Output the (x, y) coordinate of the center of the cell containing the given text.  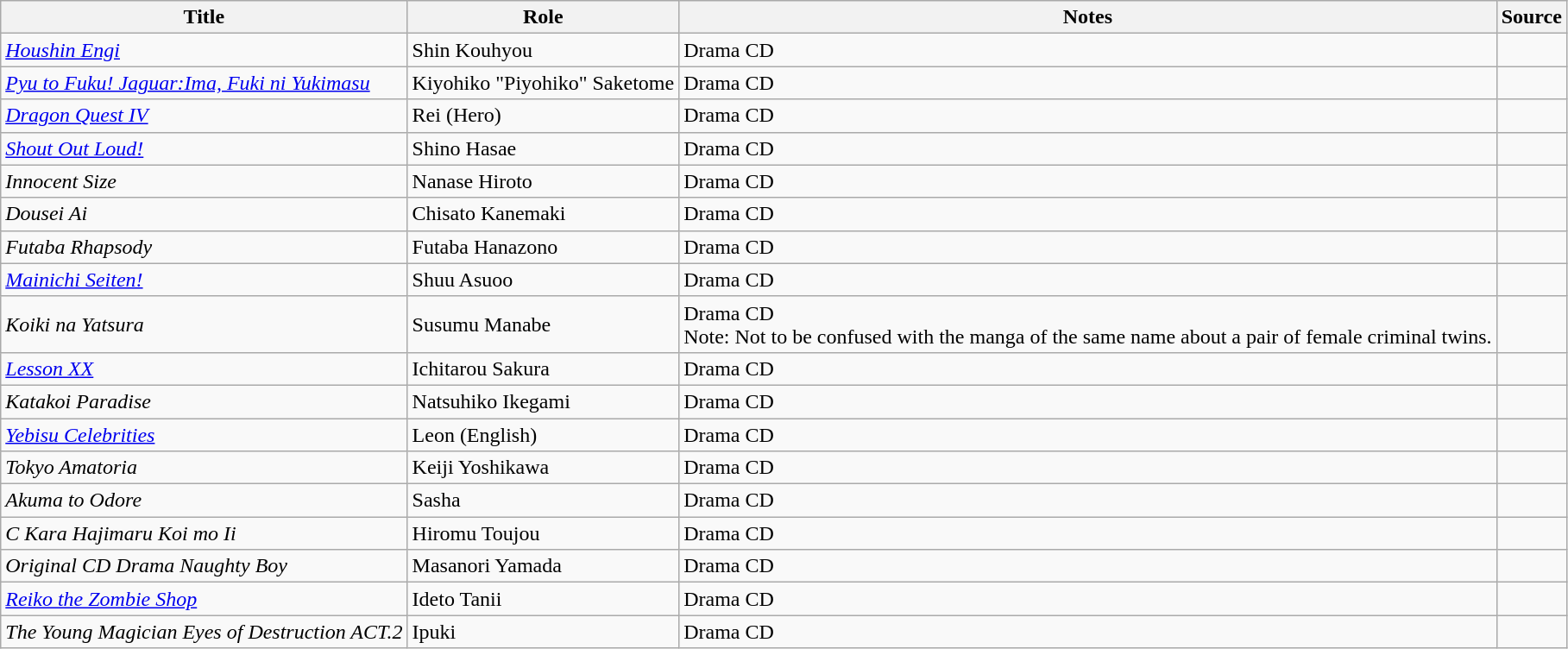
Innocent Size (204, 181)
Shin Kouhyou (544, 50)
Hiromu Toujou (544, 533)
Source (1531, 17)
Yebisu Celebrities (204, 434)
Futaba Hanazono (544, 247)
Kiyohiko "Piyohiko" Saketome (544, 83)
Pyu to Fuku! Jaguar:Ima, Fuki ni Yukimasu (204, 83)
Natsuhiko Ikegami (544, 401)
Lesson XX (204, 369)
Notes (1087, 17)
Ipuki (544, 632)
Masanori Yamada (544, 566)
Role (544, 17)
Original CD Drama Naughty Boy (204, 566)
Koiki na Yatsura (204, 324)
Nanase Hiroto (544, 181)
Ichitarou Sakura (544, 369)
Sasha (544, 501)
Shuu Asuoo (544, 280)
Akuma to Odore (204, 501)
Leon (English) (544, 434)
Dragon Quest IV (204, 116)
Houshin Engi (204, 50)
Title (204, 17)
Rei (Hero) (544, 116)
Ideto Tanii (544, 599)
Shino Hasae (544, 148)
Chisato Kanemaki (544, 214)
Reiko the Zombie Shop (204, 599)
Shout Out Loud! (204, 148)
Keiji Yoshikawa (544, 468)
C Kara Hajimaru Koi mo Ii (204, 533)
Futaba Rhapsody (204, 247)
Mainichi Seiten! (204, 280)
The Young Magician Eyes of Destruction ACT.2 (204, 632)
Tokyo Amatoria (204, 468)
Susumu Manabe (544, 324)
Dousei Ai (204, 214)
Drama CDNote: Not to be confused with the manga of the same name about a pair of female criminal twins. (1087, 324)
Katakoi Paradise (204, 401)
